From the cell containing the given text, extract its center point as (X, Y) coordinate. 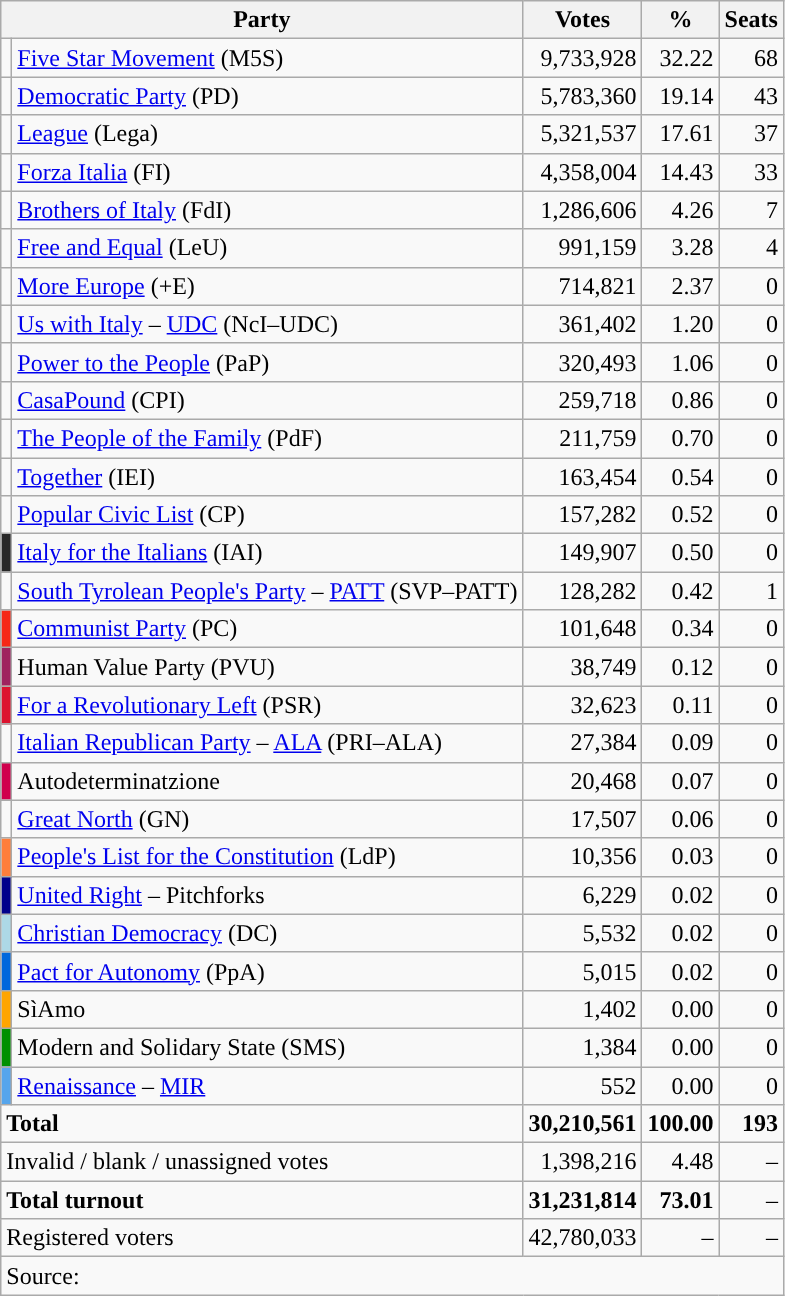
South Tyrolean People's Party – PATT (SVP–PATT) (268, 591)
37 (751, 134)
Party (262, 20)
Italian Republican Party – ALA (PRI–ALA) (268, 743)
0.11 (680, 705)
Total (262, 1124)
73.01 (680, 1200)
2.37 (680, 286)
Communist Party (PC) (268, 629)
Free and Equal (LeU) (268, 248)
Seats (751, 20)
Us with Italy – UDC (NcI–UDC) (268, 324)
17,507 (582, 819)
0.06 (680, 819)
Source: (392, 1276)
% (680, 20)
100.00 (680, 1124)
38,749 (582, 667)
33 (751, 172)
CasaPound (CPI) (268, 400)
League (Lega) (268, 134)
6,229 (582, 895)
211,759 (582, 438)
68 (751, 58)
5,532 (582, 933)
20,468 (582, 781)
1,384 (582, 1047)
42,780,033 (582, 1238)
Autodeterminatzione (268, 781)
People's List for the Constitution (LdP) (268, 857)
Renaissance – MIR (268, 1085)
5,783,360 (582, 96)
361,402 (582, 324)
31,231,814 (582, 1200)
0.54 (680, 477)
14.43 (680, 172)
1,398,216 (582, 1162)
0.70 (680, 438)
32,623 (582, 705)
0.12 (680, 667)
4.26 (680, 210)
17.61 (680, 134)
149,907 (582, 553)
5,015 (582, 971)
Brothers of Italy (FdI) (268, 210)
More Europe (+E) (268, 286)
Popular Civic List (CP) (268, 515)
Power to the People (PaP) (268, 362)
7 (751, 210)
157,282 (582, 515)
991,159 (582, 248)
Invalid / blank / unassigned votes (262, 1162)
19.14 (680, 96)
9,733,928 (582, 58)
27,384 (582, 743)
Total turnout (262, 1200)
Votes (582, 20)
Democratic Party (PD) (268, 96)
101,648 (582, 629)
Forza Italia (FI) (268, 172)
0.34 (680, 629)
1 (751, 591)
552 (582, 1085)
193 (751, 1124)
0.86 (680, 400)
0.03 (680, 857)
4,358,004 (582, 172)
SìAmo (268, 1009)
Registered voters (262, 1238)
1,402 (582, 1009)
43 (751, 96)
1.06 (680, 362)
30,210,561 (582, 1124)
United Right – Pitchforks (268, 895)
1,286,606 (582, 210)
Christian Democracy (DC) (268, 933)
5,321,537 (582, 134)
4 (751, 248)
0.09 (680, 743)
0.52 (680, 515)
Together (IEI) (268, 477)
Human Value Party (PVU) (268, 667)
32.22 (680, 58)
4.48 (680, 1162)
Modern and Solidary State (SMS) (268, 1047)
10,356 (582, 857)
Great North (GN) (268, 819)
Five Star Movement (M5S) (268, 58)
Pact for Autonomy (PpA) (268, 971)
128,282 (582, 591)
For a Revolutionary Left (PSR) (268, 705)
0.42 (680, 591)
163,454 (582, 477)
0.50 (680, 553)
714,821 (582, 286)
The People of the Family (PdF) (268, 438)
0.07 (680, 781)
320,493 (582, 362)
3.28 (680, 248)
259,718 (582, 400)
Italy for the Italians (IAI) (268, 553)
1.20 (680, 324)
